Identify which cell holds the provided text, then report its (X, Y) central coordinate. 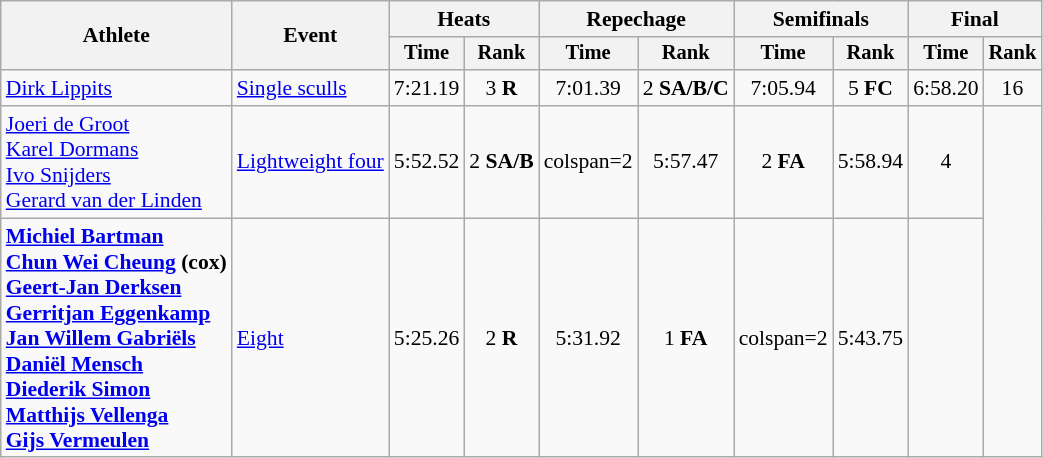
Eight (310, 338)
5 FC (870, 88)
7:21.19 (426, 88)
Event (310, 36)
2 SA/B (501, 162)
Joeri de GrootKarel DormansIvo SnijdersGerard van der Linden (116, 162)
Dirk Lippits (116, 88)
Single sculls (310, 88)
2 SA/B/C (686, 88)
Semifinals (822, 19)
Heats (464, 19)
6:58.20 (946, 88)
1 FA (686, 338)
5:25.26 (426, 338)
7:05.94 (784, 88)
7:01.39 (588, 88)
5:57.47 (686, 162)
4 (946, 162)
3 R (501, 88)
5:31.92 (588, 338)
Michiel BartmanChun Wei Cheung (cox)Geert-Jan DerksenGerritjan EggenkampJan Willem GabriëlsDaniël MenschDiederik SimonMatthijs VellengaGijs Vermeulen (116, 338)
Athlete (116, 36)
16 (1013, 88)
5:58.94 (870, 162)
Lightweight four (310, 162)
5:52.52 (426, 162)
Final (974, 19)
2 FA (784, 162)
Repechage (636, 19)
5:43.75 (870, 338)
2 R (501, 338)
